Return [x, y] of the center of cell containing provided text 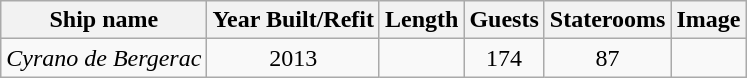
Image [708, 20]
Cyrano de Bergerac [104, 58]
Guests [504, 20]
2013 [294, 58]
87 [608, 58]
Staterooms [608, 20]
Year Built/Refit [294, 20]
Ship name [104, 20]
174 [504, 58]
Length [421, 20]
